Pinpoint the cell where the given text exists, returning its (x, y) midpoint coordinate. 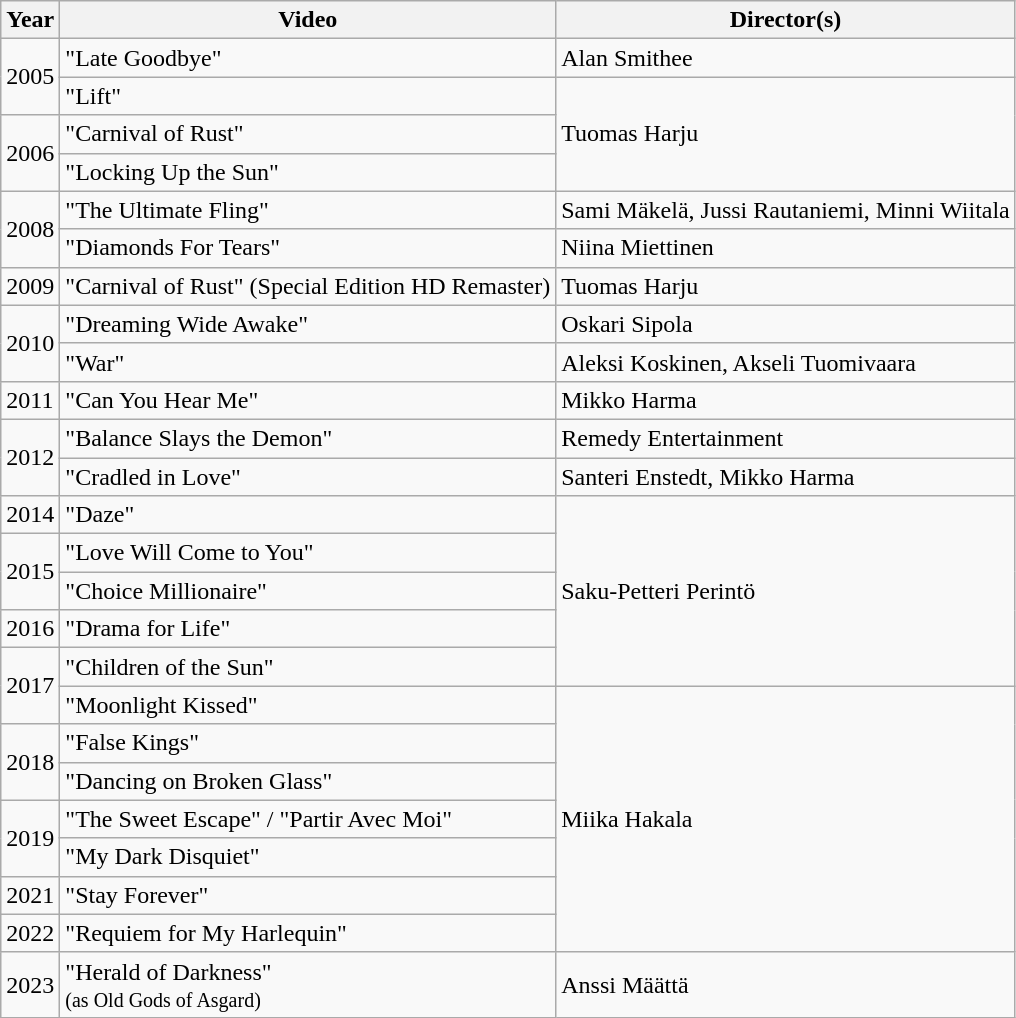
Remedy Entertainment (786, 438)
Sami Mäkelä, Jussi Rautaniemi, Minni Wiitala (786, 210)
2010 (30, 343)
"War" (308, 362)
Director(s) (786, 20)
2019 (30, 838)
"Late Goodbye" (308, 58)
"Drama for Life" (308, 629)
Niina Miettinen (786, 248)
Saku-Petteri Perintö (786, 591)
"Herald of Darkness"(as Old Gods of Asgard) (308, 984)
"Balance Slays the Demon" (308, 438)
Oskari Sipola (786, 324)
"Dreaming Wide Awake" (308, 324)
2015 (30, 572)
Alan Smithee (786, 58)
Year (30, 20)
2011 (30, 400)
Mikko Harma (786, 400)
2009 (30, 286)
Anssi Määttä (786, 984)
2018 (30, 762)
"Daze" (308, 515)
Video (308, 20)
"My Dark Disquiet" (308, 857)
Santeri Enstedt, Mikko Harma (786, 477)
2017 (30, 686)
"Children of the Sun" (308, 667)
"Locking Up the Sun" (308, 172)
"Choice Millionaire" (308, 591)
"Diamonds For Tears" (308, 248)
"Requiem for My Harlequin" (308, 933)
"Dancing on Broken Glass" (308, 781)
2016 (30, 629)
2023 (30, 984)
"Can You Hear Me" (308, 400)
2014 (30, 515)
2008 (30, 229)
"Moonlight Kissed" (308, 705)
2012 (30, 457)
"Love Will Come to You" (308, 553)
"Carnival of Rust" (Special Edition HD Remaster) (308, 286)
2021 (30, 895)
"Lift" (308, 96)
2022 (30, 933)
2006 (30, 153)
Aleksi Koskinen, Akseli Tuomivaara (786, 362)
"Stay Forever" (308, 895)
Miika Hakala (786, 819)
2005 (30, 77)
"False Kings" (308, 743)
"Carnival of Rust" (308, 134)
"Cradled in Love" (308, 477)
"The Sweet Escape" / "Partir Avec Moi" (308, 819)
"The Ultimate Fling" (308, 210)
